Return the (X, Y) coordinate for the center point of the cell that contains the specified text.  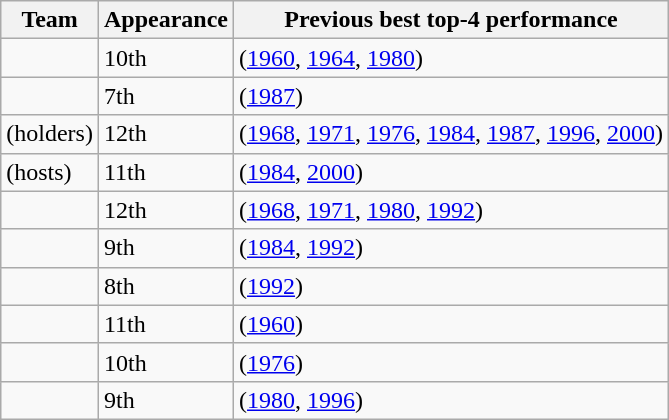
8th (166, 286)
7th (166, 96)
(holders) (50, 134)
(1992) (452, 286)
Appearance (166, 20)
Team (50, 20)
(1968, 1971, 1976, 1984, 1987, 1996, 2000) (452, 134)
(1984, 2000) (452, 172)
(1968, 1971, 1980, 1992) (452, 210)
(1980, 1996) (452, 400)
(hosts) (50, 172)
(1960, 1964, 1980) (452, 58)
(1976) (452, 362)
(1984, 1992) (452, 248)
(1987) (452, 96)
Previous best top-4 performance (452, 20)
(1960) (452, 324)
